Capture the cell that displays the provided text and extract its [X, Y] central coordinate. 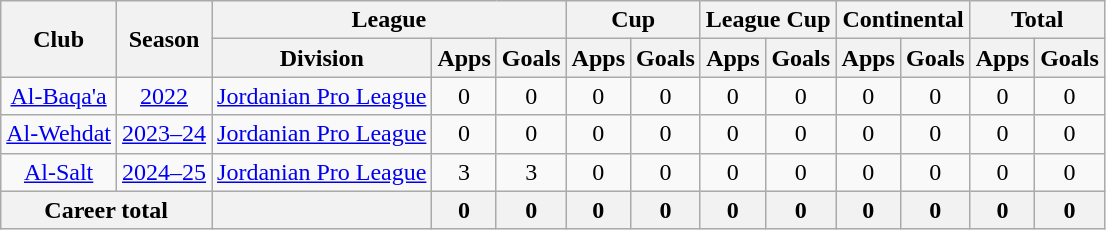
Cup [633, 20]
2023–24 [164, 134]
Continental [903, 20]
2022 [164, 96]
Al-Wehdat [59, 134]
Season [164, 39]
Al-Baqa'a [59, 96]
League Cup [768, 20]
Total [1037, 20]
2024–25 [164, 172]
Career total [106, 210]
Club [59, 39]
Al-Salt [59, 172]
League [390, 20]
Division [322, 58]
